Search for the cell housing the specified text and yield its (X, Y) center coordinate. 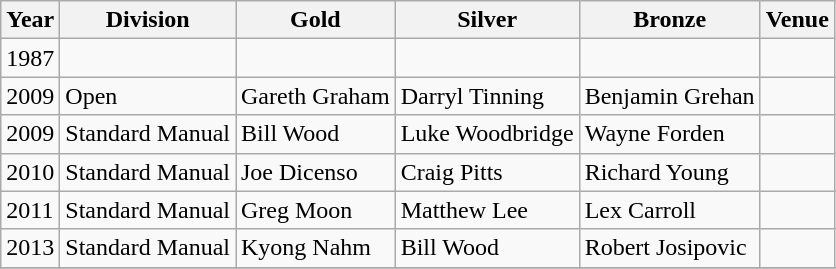
Division (148, 20)
1987 (30, 58)
2010 (30, 172)
2011 (30, 210)
Robert Josipovic (670, 248)
Gold (316, 20)
Venue (797, 20)
Wayne Forden (670, 134)
Craig Pitts (487, 172)
Year (30, 20)
Gareth Graham (316, 96)
Luke Woodbridge (487, 134)
Open (148, 96)
Joe Dicenso (316, 172)
Bronze (670, 20)
Benjamin Grehan (670, 96)
Darryl Tinning (487, 96)
Lex Carroll (670, 210)
Matthew Lee (487, 210)
2013 (30, 248)
Silver (487, 20)
Greg Moon (316, 210)
Kyong Nahm (316, 248)
Richard Young (670, 172)
